Determine the (x, y) coordinate at the center of the cell enclosing the given text.  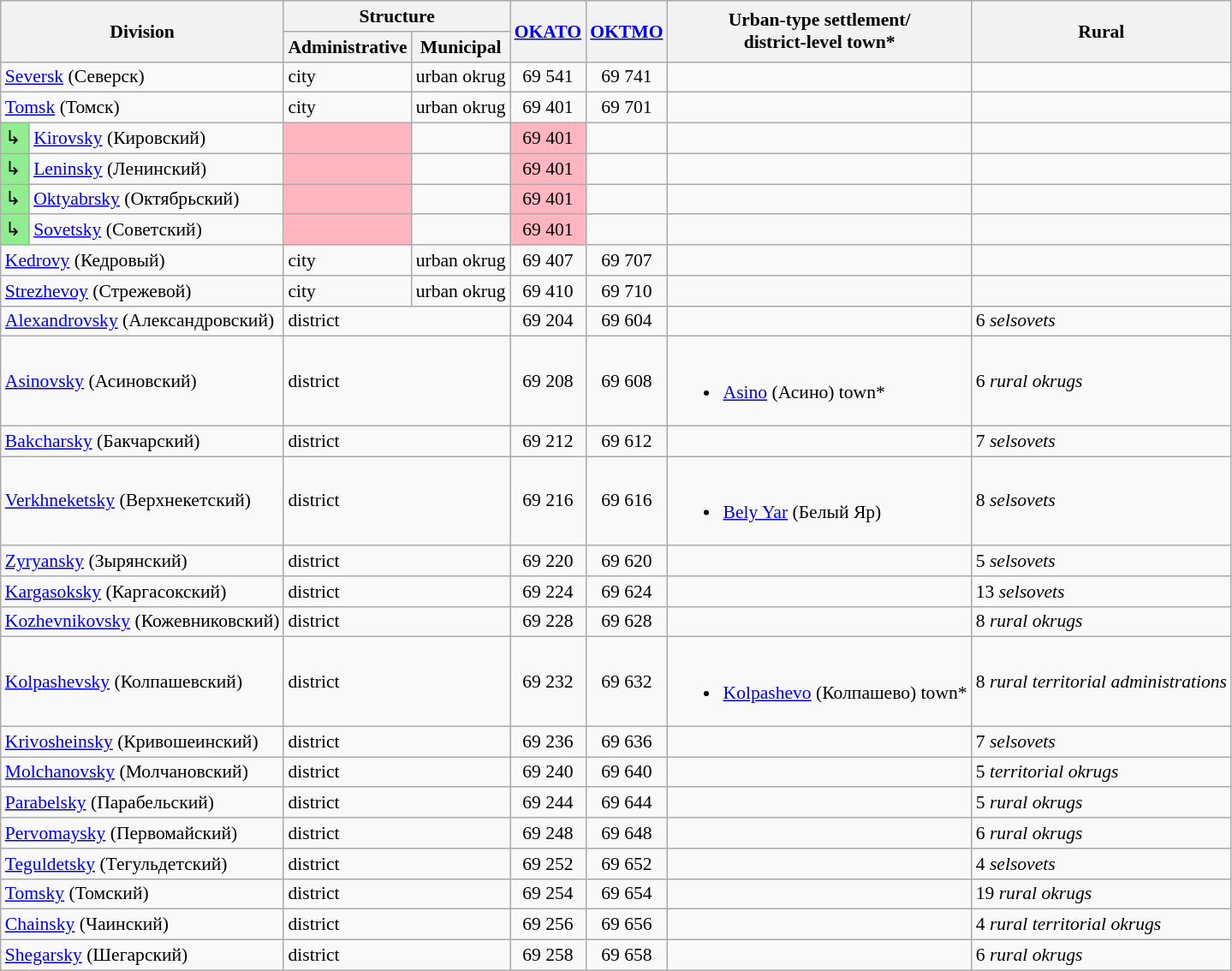
69 710 (627, 291)
Urban-type settlement/district-level town* (818, 31)
Municipal (461, 47)
Asino (Асино) town* (818, 381)
Zyryansky (Зырянский) (142, 561)
Administrative (348, 47)
Kargasoksky (Каргасокский) (142, 592)
69 741 (627, 77)
69 204 (548, 321)
OKTMO (627, 31)
OKATO (548, 31)
69 220 (548, 561)
69 701 (627, 108)
Parabelsky (Парабельский) (142, 803)
69 656 (627, 925)
5 selsovets (1101, 561)
Seversk (Северск) (142, 77)
69 640 (627, 772)
Leninsky (Ленинский) (156, 169)
19 rural okrugs (1101, 895)
Verkhneketsky (Верхнекетский) (142, 501)
Bakcharsky (Бакчарский) (142, 441)
69 216 (548, 501)
69 652 (627, 864)
Bely Yar (Белый Яр) (818, 501)
69 228 (548, 622)
5 territorial okrugs (1101, 772)
Division (142, 31)
Structure (396, 16)
69 612 (627, 441)
69 658 (627, 956)
69 254 (548, 895)
69 541 (548, 77)
Alexandrovsky (Александровский) (142, 321)
Tomsk (Томск) (142, 108)
69 248 (548, 833)
Asinovsky (Асиновский) (142, 381)
69 208 (548, 381)
8 rural territorial administrations (1101, 682)
Molchanovsky (Молчановский) (142, 772)
69 620 (627, 561)
Krivosheinsky (Кривошеинский) (142, 742)
69 252 (548, 864)
4 selsovets (1101, 864)
Kedrovy (Кедровый) (142, 260)
Tomsky (Томский) (142, 895)
Chainsky (Чаинский) (142, 925)
Pervomaysky (Первомайский) (142, 833)
69 608 (627, 381)
6 selsovets (1101, 321)
Kozhevnikovsky (Кожевниковский) (142, 622)
69 236 (548, 742)
69 707 (627, 260)
69 636 (627, 742)
8 selsovets (1101, 501)
69 407 (548, 260)
69 644 (627, 803)
Strezhevoy (Стрежевой) (142, 291)
Oktyabrsky (Октябрьский) (156, 200)
4 rural territorial okrugs (1101, 925)
69 616 (627, 501)
69 632 (627, 682)
69 648 (627, 833)
69 258 (548, 956)
69 240 (548, 772)
Kolpashevsky (Колпашевский) (142, 682)
69 224 (548, 592)
8 rural okrugs (1101, 622)
69 410 (548, 291)
5 rural okrugs (1101, 803)
Shegarsky (Шегарский) (142, 956)
69 604 (627, 321)
13 selsovets (1101, 592)
69 256 (548, 925)
Rural (1101, 31)
69 628 (627, 622)
Kolpashevo (Колпашево) town* (818, 682)
Sovetsky (Советский) (156, 230)
69 212 (548, 441)
Teguldetsky (Тегульдетский) (142, 864)
Kirovsky (Кировский) (156, 139)
69 232 (548, 682)
69 244 (548, 803)
69 624 (627, 592)
69 654 (627, 895)
